Output the (x, y) coordinate of the center of the cell containing the given text.  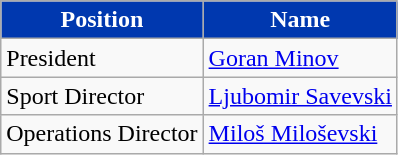
Position (102, 20)
Miloš Miloševski (300, 134)
Name (300, 20)
Goran Minov (300, 58)
Operations Director (102, 134)
Ljubomir Savevski (300, 96)
Sport Director (102, 96)
President (102, 58)
